Find where the given text appears and provide that cell's center as [X, Y] coordinate. 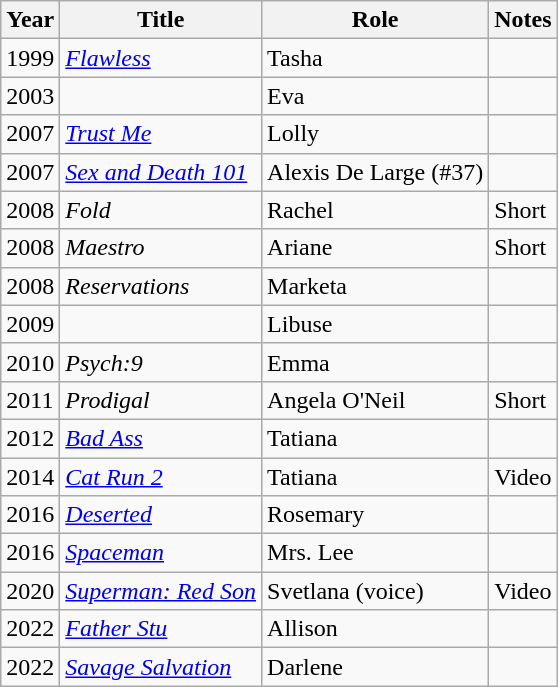
2020 [30, 591]
Alexis De Large (#37) [376, 172]
Rachel [376, 210]
Allison [376, 629]
Superman: Red Son [161, 591]
Angela O'Neil [376, 400]
Prodigal [161, 400]
Cat Run 2 [161, 477]
Fold [161, 210]
Trust Me [161, 134]
Bad Ass [161, 438]
2014 [30, 477]
Libuse [376, 324]
Psych:9 [161, 362]
Role [376, 20]
Mrs. Lee [376, 553]
Marketa [376, 286]
2010 [30, 362]
2009 [30, 324]
Title [161, 20]
2011 [30, 400]
1999 [30, 58]
Sex and Death 101 [161, 172]
2003 [30, 96]
Maestro [161, 248]
2012 [30, 438]
Emma [376, 362]
Savage Salvation [161, 667]
Notes [523, 20]
Eva [376, 96]
Spaceman [161, 553]
Year [30, 20]
Ariane [376, 248]
Rosemary [376, 515]
Deserted [161, 515]
Lolly [376, 134]
Tasha [376, 58]
Svetlana (voice) [376, 591]
Flawless [161, 58]
Darlene [376, 667]
Reservations [161, 286]
Father Stu [161, 629]
